Return [X, Y] of the center of cell containing provided text 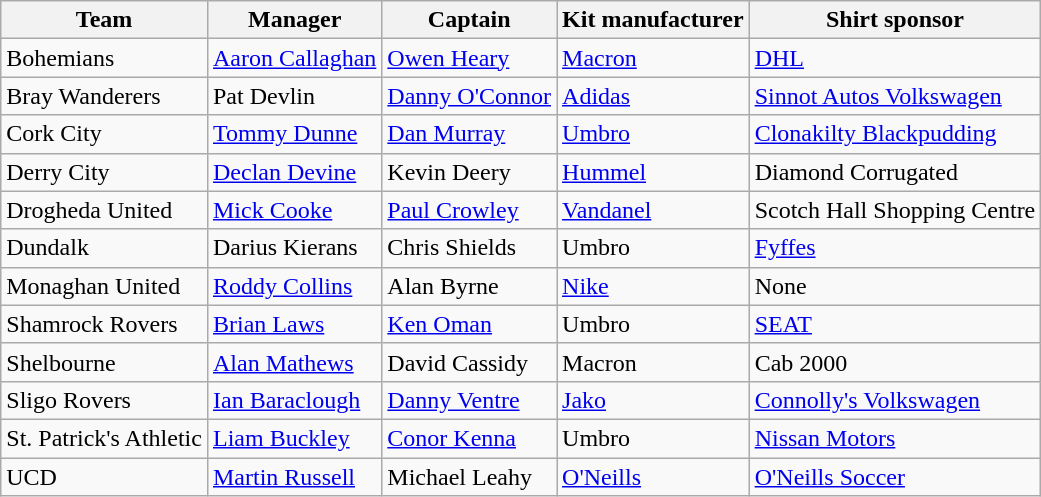
Aaron Callaghan [294, 58]
Fyffes [895, 248]
Dundalk [104, 248]
Shirt sponsor [895, 20]
Alan Byrne [470, 286]
Darius Kierans [294, 248]
UCD [104, 477]
Derry City [104, 172]
Kevin Deery [470, 172]
Nissan Motors [895, 438]
Cork City [104, 134]
Adidas [654, 96]
Brian Laws [294, 324]
DHL [895, 58]
Bray Wanderers [104, 96]
None [895, 286]
Sligo Rovers [104, 400]
Danny O'Connor [470, 96]
St. Patrick's Athletic [104, 438]
Kit manufacturer [654, 20]
Pat Devlin [294, 96]
Alan Mathews [294, 362]
Cab 2000 [895, 362]
Paul Crowley [470, 210]
Mick Cooke [294, 210]
Scotch Hall Shopping Centre [895, 210]
Nike [654, 286]
Ian Baraclough [294, 400]
Drogheda United [104, 210]
Hummel [654, 172]
Declan Devine [294, 172]
Bohemians [104, 58]
Ken Oman [470, 324]
Martin Russell [294, 477]
Clonakilty Blackpudding [895, 134]
Diamond Corrugated [895, 172]
Owen Heary [470, 58]
David Cassidy [470, 362]
Team [104, 20]
Roddy Collins [294, 286]
Shelbourne [104, 362]
Michael Leahy [470, 477]
Manager [294, 20]
Dan Murray [470, 134]
O'Neills [654, 477]
Danny Ventre [470, 400]
O'Neills Soccer [895, 477]
Sinnot Autos Volkswagen [895, 96]
Connolly's Volkswagen [895, 400]
Jako [654, 400]
SEAT [895, 324]
Tommy Dunne [294, 134]
Monaghan United [104, 286]
Chris Shields [470, 248]
Shamrock Rovers [104, 324]
Conor Kenna [470, 438]
Liam Buckley [294, 438]
Vandanel [654, 210]
Captain [470, 20]
